From the cell containing the given text, extract its center point as (X, Y) coordinate. 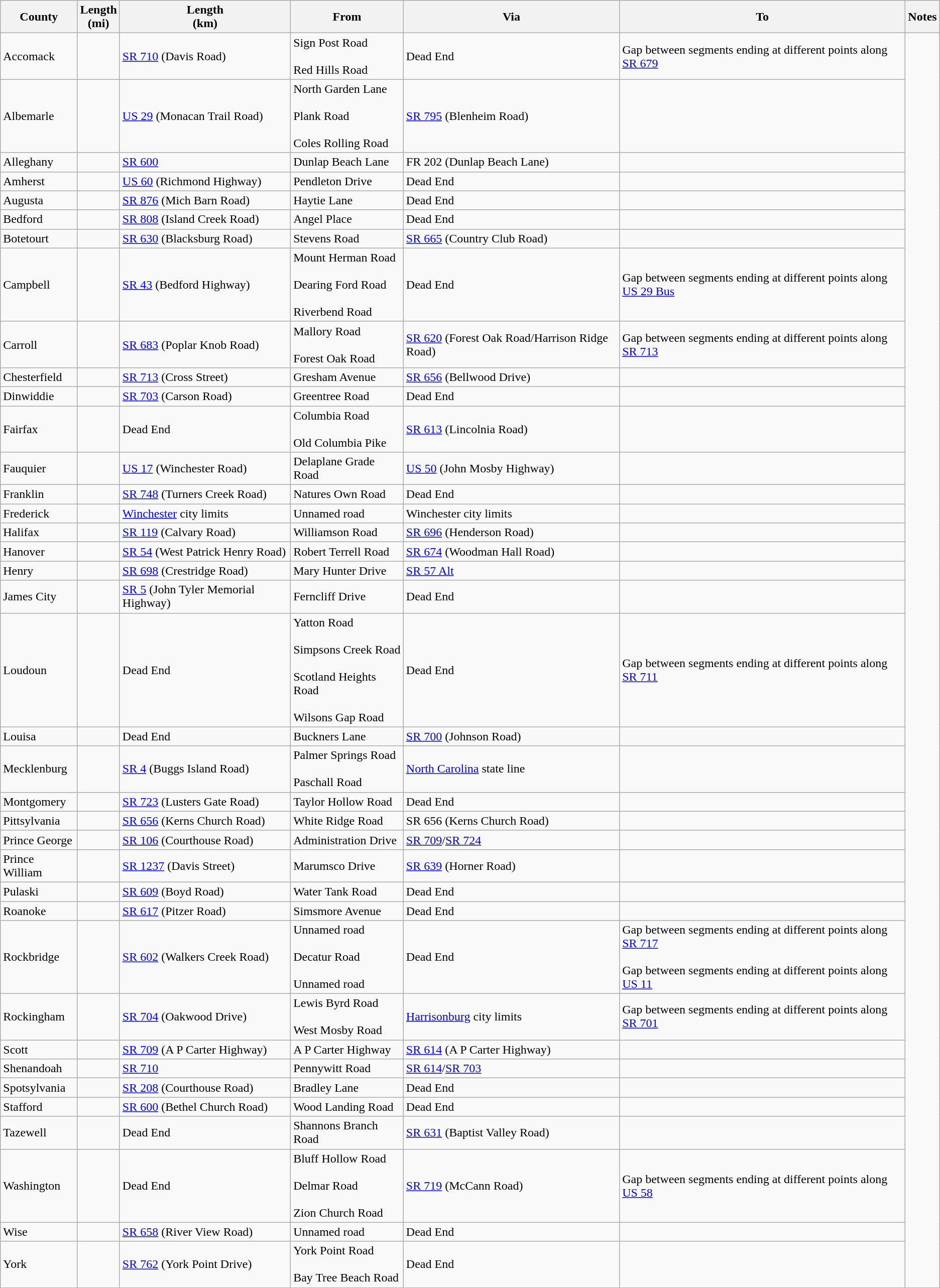
FR 202 (Dunlap Beach Lane) (511, 162)
SR 614 (A P Carter Highway) (511, 1050)
Harrisonburg city limits (511, 1017)
York Point RoadBay Tree Beach Road (347, 1264)
Length(mi) (98, 17)
Administration Drive (347, 840)
SR 43 (Bedford Highway) (205, 285)
Stafford (39, 1107)
White Ridge Road (347, 821)
Length(km) (205, 17)
Pennywitt Road (347, 1069)
James City (39, 596)
Natures Own Road (347, 494)
Via (511, 17)
Washington (39, 1186)
Robert Terrell Road (347, 552)
Bradley Lane (347, 1088)
SR 614/SR 703 (511, 1069)
Louisa (39, 736)
Gap between segments ending at different points along US 29 Bus (762, 285)
Alleghany (39, 162)
Pulaski (39, 891)
Montgomery (39, 802)
US 17 (Winchester Road) (205, 469)
North Carolina state line (511, 769)
A P Carter Highway (347, 1050)
SR 613 (Lincolnia Road) (511, 429)
Palmer Springs RoadPaschall Road (347, 769)
SR 704 (Oakwood Drive) (205, 1017)
County (39, 17)
Loudoun (39, 670)
SR 698 (Crestridge Road) (205, 571)
Lewis Byrd RoadWest Mosby Road (347, 1017)
Bedford (39, 219)
Augusta (39, 200)
Notes (922, 17)
Spotsylvania (39, 1088)
Shenandoah (39, 1069)
Sign Post RoadRed Hills Road (347, 56)
Bluff Hollow RoadDelmar RoadZion Church Road (347, 1186)
SR 719 (McCann Road) (511, 1186)
Campbell (39, 285)
Gap between segments ending at different points along SR 713 (762, 344)
Buckners Lane (347, 736)
Taylor Hollow Road (347, 802)
Water Tank Road (347, 891)
SR 617 (Pitzer Road) (205, 911)
Dunlap Beach Lane (347, 162)
Accomack (39, 56)
Gap between segments ending at different points along US 58 (762, 1186)
SR 710 (Davis Road) (205, 56)
SR 208 (Courthouse Road) (205, 1088)
North Garden LanePlank RoadColes Rolling Road (347, 116)
Unnamed roadDecatur RoadUnnamed road (347, 957)
Franklin (39, 494)
Botetourt (39, 238)
Gap between segments ending at different points along SR 717Gap between segments ending at different points along US 11 (762, 957)
Frederick (39, 513)
SR 600 (205, 162)
To (762, 17)
SR 703 (Carson Road) (205, 396)
SR 808 (Island Creek Road) (205, 219)
SR 5 (John Tyler Memorial Highway) (205, 596)
SR 54 (West Patrick Henry Road) (205, 552)
Simsmore Avenue (347, 911)
Hanover (39, 552)
SR 620 (Forest Oak Road/Harrison Ridge Road) (511, 344)
Rockingham (39, 1017)
Mary Hunter Drive (347, 571)
SR 700 (Johnson Road) (511, 736)
SR 713 (Cross Street) (205, 377)
SR 762 (York Point Drive) (205, 1264)
Scott (39, 1050)
Henry (39, 571)
SR 709 (A P Carter Highway) (205, 1050)
Chesterfield (39, 377)
SR 57 Alt (511, 571)
Gresham Avenue (347, 377)
US 50 (John Mosby Highway) (511, 469)
Albemarle (39, 116)
Yatton RoadSimpsons Creek RoadScotland Heights RoadWilsons Gap Road (347, 670)
York (39, 1264)
Gap between segments ending at different points along SR 711 (762, 670)
SR 876 (Mich Barn Road) (205, 200)
SR 630 (Blacksburg Road) (205, 238)
SR 748 (Turners Creek Road) (205, 494)
Mount Herman RoadDearing Ford RoadRiverbend Road (347, 285)
SR 658 (River View Road) (205, 1232)
SR 656 (Bellwood Drive) (511, 377)
Prince William (39, 865)
Williamson Road (347, 533)
Wood Landing Road (347, 1107)
Tazewell (39, 1132)
Angel Place (347, 219)
Carroll (39, 344)
Fairfax (39, 429)
SR 631 (Baptist Valley Road) (511, 1132)
Amherst (39, 181)
SR 4 (Buggs Island Road) (205, 769)
Rockbridge (39, 957)
Marumsco Drive (347, 865)
US 29 (Monacan Trail Road) (205, 116)
Pittsylvania (39, 821)
SR 119 (Calvary Road) (205, 533)
Greentree Road (347, 396)
SR 674 (Woodman Hall Road) (511, 552)
SR 709/SR 724 (511, 840)
SR 795 (Blenheim Road) (511, 116)
Wise (39, 1232)
SR 600 (Bethel Church Road) (205, 1107)
Columbia RoadOld Columbia Pike (347, 429)
US 60 (Richmond Highway) (205, 181)
SR 602 (Walkers Creek Road) (205, 957)
Shannons Branch Road (347, 1132)
Halifax (39, 533)
From (347, 17)
SR 723 (Lusters Gate Road) (205, 802)
Ferncliff Drive (347, 596)
SR 665 (Country Club Road) (511, 238)
Pendleton Drive (347, 181)
Fauquier (39, 469)
SR 106 (Courthouse Road) (205, 840)
SR 710 (205, 1069)
SR 1237 (Davis Street) (205, 865)
Stevens Road (347, 238)
Gap between segments ending at different points along SR 701 (762, 1017)
Roanoke (39, 911)
SR 696 (Henderson Road) (511, 533)
Mallory RoadForest Oak Road (347, 344)
Mecklenburg (39, 769)
Gap between segments ending at different points along SR 679 (762, 56)
SR 639 (Horner Road) (511, 865)
Haytie Lane (347, 200)
Dinwiddie (39, 396)
SR 683 (Poplar Knob Road) (205, 344)
Delaplane Grade Road (347, 469)
SR 609 (Boyd Road) (205, 891)
Prince George (39, 840)
